For the text-containing cell, return its midpoint in [x, y] coordinate format. 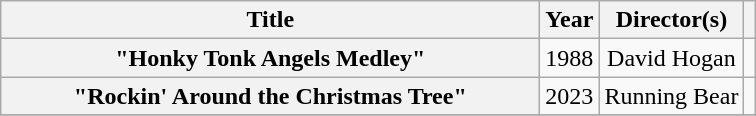
"Rockin' Around the Christmas Tree" [270, 96]
David Hogan [672, 58]
2023 [570, 96]
Running Bear [672, 96]
Title [270, 20]
Year [570, 20]
1988 [570, 58]
Director(s) [672, 20]
"Honky Tonk Angels Medley" [270, 58]
